Provide the [X, Y] coordinate of the cell's center where the given text is located.  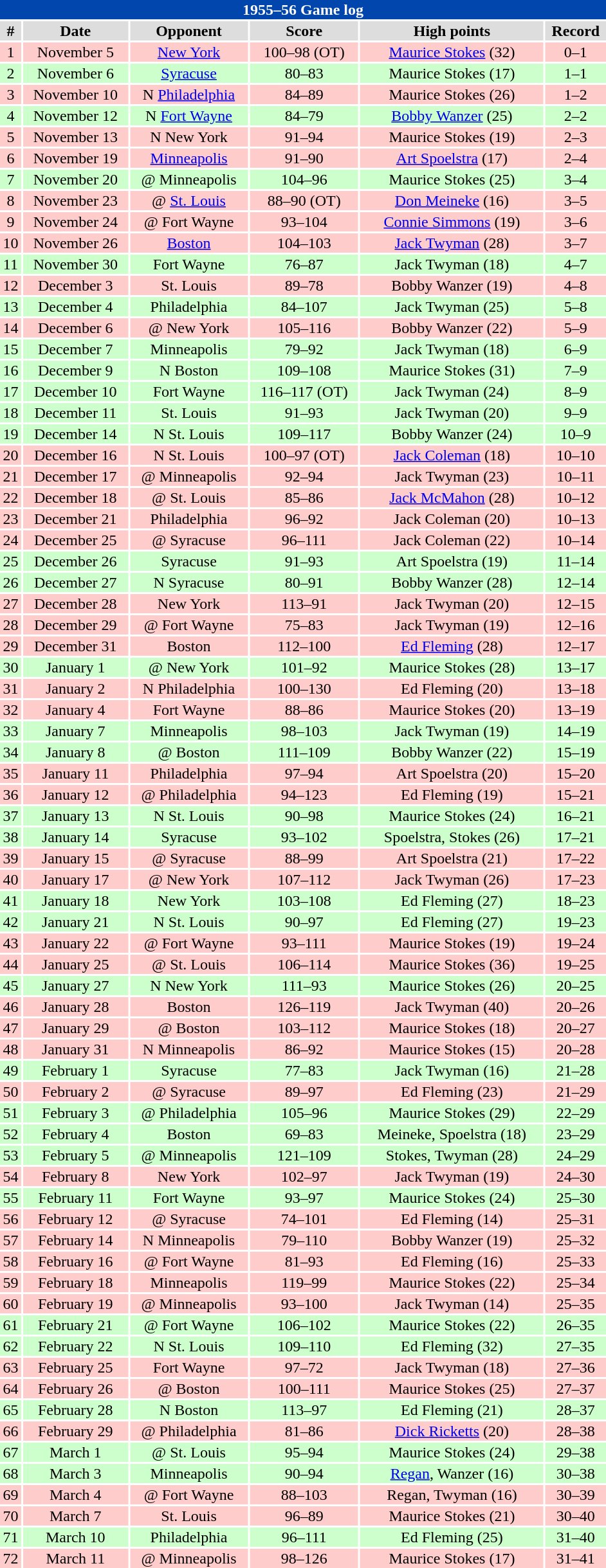
53 [10, 1155]
28–37 [576, 1410]
January 21 [76, 922]
25–31 [576, 1219]
15–21 [576, 795]
94–123 [304, 795]
Maurice Stokes (31) [452, 370]
16–21 [576, 816]
27–35 [576, 1346]
Bobby Wanzer (28) [452, 582]
January 11 [76, 773]
37 [10, 816]
42 [10, 922]
8 [10, 201]
Connie Simmons (19) [452, 222]
105–96 [304, 1113]
February 4 [76, 1134]
7–9 [576, 370]
November 12 [76, 116]
December 25 [76, 540]
25–34 [576, 1283]
25–30 [576, 1198]
67 [10, 1452]
1–1 [576, 73]
28–38 [576, 1431]
102–97 [304, 1176]
48 [10, 1049]
5–9 [576, 328]
65 [10, 1410]
2–4 [576, 158]
January 2 [76, 689]
February 29 [76, 1431]
3–6 [576, 222]
15–19 [576, 752]
39 [10, 858]
100–97 (OT) [304, 455]
6–9 [576, 349]
88–99 [304, 858]
81–93 [304, 1261]
Art Spoelstra (20) [452, 773]
24–29 [576, 1155]
February 26 [76, 1389]
March 7 [76, 1516]
64 [10, 1389]
27 [10, 604]
8–9 [576, 392]
88–103 [304, 1495]
21 [10, 476]
4–7 [576, 264]
79–92 [304, 349]
84–79 [304, 116]
100–111 [304, 1389]
March 11 [76, 1558]
Jack Twyman (28) [452, 243]
Regan, Twyman (16) [452, 1495]
76–87 [304, 264]
5–8 [576, 307]
29 [10, 646]
26 [10, 582]
113–91 [304, 604]
12 [10, 285]
January 27 [76, 986]
N Fort Wayne [189, 116]
11–14 [576, 561]
90–94 [304, 1473]
75–83 [304, 625]
101–92 [304, 667]
19 [10, 434]
November 20 [76, 179]
February 25 [76, 1367]
Maurice Stokes (15) [452, 1049]
85–86 [304, 498]
N Syracuse [189, 582]
December 11 [76, 413]
106–114 [304, 964]
74–101 [304, 1219]
December 31 [76, 646]
Maurice Stokes (28) [452, 667]
18 [10, 413]
December 10 [76, 392]
Spoelstra, Stokes (26) [452, 837]
81–86 [304, 1431]
Ed Fleming (28) [452, 646]
February 21 [76, 1325]
Art Spoelstra (17) [452, 158]
2–3 [576, 137]
14 [10, 328]
December 28 [76, 604]
December 16 [76, 455]
112–100 [304, 646]
February 3 [76, 1113]
Score [304, 31]
21–28 [576, 1070]
54 [10, 1176]
11 [10, 264]
Jack Twyman (23) [452, 476]
December 6 [76, 328]
Jack Coleman (20) [452, 519]
3–7 [576, 243]
30–39 [576, 1495]
111–93 [304, 986]
62 [10, 1346]
50 [10, 1092]
22 [10, 498]
86–92 [304, 1049]
9–9 [576, 413]
November 26 [76, 243]
19–24 [576, 943]
38 [10, 837]
February 18 [76, 1283]
106–102 [304, 1325]
December 7 [76, 349]
56 [10, 1219]
February 8 [76, 1176]
Art Spoelstra (19) [452, 561]
20 [10, 455]
100–130 [304, 689]
13–18 [576, 689]
January 13 [76, 816]
31–40 [576, 1537]
Record [576, 31]
20–28 [576, 1049]
79–110 [304, 1240]
96–92 [304, 519]
January 18 [76, 901]
February 22 [76, 1346]
February 12 [76, 1219]
Maurice Stokes (29) [452, 1113]
December 9 [76, 370]
January 1 [76, 667]
December 21 [76, 519]
13 [10, 307]
December 18 [76, 498]
10–11 [576, 476]
7 [10, 179]
January 22 [76, 943]
2 [10, 73]
93–102 [304, 837]
13–19 [576, 710]
Jack Twyman (16) [452, 1070]
27–37 [576, 1389]
104–103 [304, 243]
10–14 [576, 540]
52 [10, 1134]
29–38 [576, 1452]
January 14 [76, 837]
February 5 [76, 1155]
Maurice Stokes (21) [452, 1516]
15 [10, 349]
Art Spoelstra (21) [452, 858]
Ed Fleming (32) [452, 1346]
16 [10, 370]
61 [10, 1325]
93–111 [304, 943]
Jack Twyman (25) [452, 307]
December 26 [76, 561]
126–119 [304, 1007]
January 8 [76, 752]
November 10 [76, 95]
25 [10, 561]
109–110 [304, 1346]
January 7 [76, 731]
Maurice Stokes (36) [452, 964]
3 [10, 95]
Jack Twyman (26) [452, 879]
70 [10, 1516]
109–117 [304, 434]
35 [10, 773]
Jack McMahon (28) [452, 498]
January 15 [76, 858]
63 [10, 1367]
1 [10, 52]
14–19 [576, 731]
20–25 [576, 986]
93–97 [304, 1198]
12–17 [576, 646]
43 [10, 943]
98–103 [304, 731]
34 [10, 752]
71 [10, 1537]
31–41 [576, 1558]
November 24 [76, 222]
December 3 [76, 285]
28 [10, 625]
10–10 [576, 455]
High points [452, 31]
Jack Twyman (40) [452, 1007]
Jack Twyman (24) [452, 392]
66 [10, 1431]
27–36 [576, 1367]
30 [10, 667]
17 [10, 392]
116–117 (OT) [304, 392]
68 [10, 1473]
6 [10, 158]
10–13 [576, 519]
20–26 [576, 1007]
20–27 [576, 1028]
92–94 [304, 476]
111–109 [304, 752]
10–12 [576, 498]
9 [10, 222]
77–83 [304, 1070]
December 14 [76, 434]
31 [10, 689]
55 [10, 1198]
90–97 [304, 922]
November 6 [76, 73]
1–2 [576, 95]
18–23 [576, 901]
93–104 [304, 222]
57 [10, 1240]
91–94 [304, 137]
Ed Fleming (20) [452, 689]
88–86 [304, 710]
96–89 [304, 1516]
Opponent [189, 31]
104–96 [304, 179]
49 [10, 1070]
97–94 [304, 773]
December 17 [76, 476]
95–94 [304, 1452]
November 13 [76, 137]
25–33 [576, 1261]
Ed Fleming (25) [452, 1537]
# [10, 31]
Bobby Wanzer (24) [452, 434]
3–4 [576, 179]
47 [10, 1028]
Stokes, Twyman (28) [452, 1155]
69 [10, 1495]
5 [10, 137]
36 [10, 795]
December 29 [76, 625]
Jack Coleman (18) [452, 455]
March 4 [76, 1495]
Ed Fleming (19) [452, 795]
17–21 [576, 837]
17–22 [576, 858]
Jack Coleman (22) [452, 540]
121–109 [304, 1155]
107–112 [304, 879]
103–112 [304, 1028]
97–72 [304, 1367]
15–20 [576, 773]
60 [10, 1304]
February 2 [76, 1092]
February 14 [76, 1240]
4 [10, 116]
February 16 [76, 1261]
February 11 [76, 1198]
109–108 [304, 370]
26–35 [576, 1325]
19–23 [576, 922]
Date [76, 31]
21–29 [576, 1092]
33 [10, 731]
91–90 [304, 158]
84–107 [304, 307]
February 19 [76, 1304]
69–83 [304, 1134]
November 30 [76, 264]
40 [10, 879]
Maurice Stokes (18) [452, 1028]
Regan, Wanzer (16) [452, 1473]
23 [10, 519]
Ed Fleming (21) [452, 1410]
Maurice Stokes (32) [452, 52]
January 28 [76, 1007]
41 [10, 901]
Ed Fleming (14) [452, 1219]
Meineke, Spoelstra (18) [452, 1134]
1955–56 Game log [303, 10]
January 25 [76, 964]
February 28 [76, 1410]
90–98 [304, 816]
January 29 [76, 1028]
Bobby Wanzer (25) [452, 116]
84–89 [304, 95]
March 3 [76, 1473]
Don Meineke (16) [452, 201]
November 5 [76, 52]
113–97 [304, 1410]
105–116 [304, 328]
February 1 [76, 1070]
44 [10, 964]
98–126 [304, 1558]
January 31 [76, 1049]
30–40 [576, 1516]
November 23 [76, 201]
December 4 [76, 307]
12–15 [576, 604]
25–35 [576, 1304]
22–29 [576, 1113]
46 [10, 1007]
89–97 [304, 1092]
72 [10, 1558]
3–5 [576, 201]
30–38 [576, 1473]
93–100 [304, 1304]
March 10 [76, 1537]
119–99 [304, 1283]
10–9 [576, 434]
12–16 [576, 625]
2–2 [576, 116]
Jack Twyman (14) [452, 1304]
32 [10, 710]
Ed Fleming (16) [452, 1261]
0–1 [576, 52]
13–17 [576, 667]
59 [10, 1283]
December 27 [76, 582]
March 1 [76, 1452]
88–90 (OT) [304, 201]
89–78 [304, 285]
45 [10, 986]
January 4 [76, 710]
Maurice Stokes (20) [452, 710]
January 12 [76, 795]
23–29 [576, 1134]
4–8 [576, 285]
12–14 [576, 582]
10 [10, 243]
November 19 [76, 158]
58 [10, 1261]
Dick Ricketts (20) [452, 1431]
19–25 [576, 964]
24–30 [576, 1176]
Ed Fleming (23) [452, 1092]
80–91 [304, 582]
103–108 [304, 901]
51 [10, 1113]
17–23 [576, 879]
24 [10, 540]
25–32 [576, 1240]
100–98 (OT) [304, 52]
January 17 [76, 879]
80–83 [304, 73]
